Pinpoint the cell where the given text exists, returning its [X, Y] midpoint coordinate. 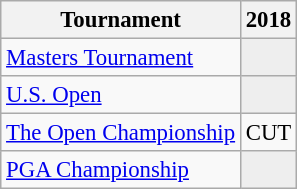
Tournament [121, 20]
The Open Championship [121, 133]
PGA Championship [121, 170]
U.S. Open [121, 95]
CUT [268, 133]
2018 [268, 20]
Masters Tournament [121, 58]
